Return the [X, Y] coordinate for the center point of the cell that contains the specified text.  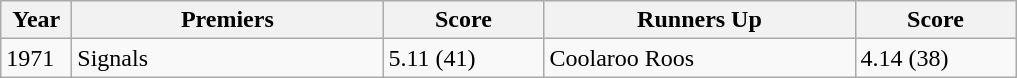
Year [36, 20]
1971 [36, 58]
Runners Up [700, 20]
Signals [228, 58]
Coolaroo Roos [700, 58]
5.11 (41) [464, 58]
4.14 (38) [936, 58]
Premiers [228, 20]
